Detect which cell encompasses the target text, then output its [x, y] center coordinate. 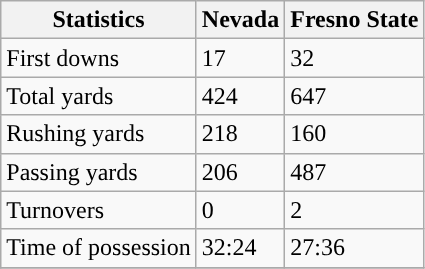
Time of possession [99, 248]
32:24 [240, 248]
17 [240, 58]
206 [240, 172]
Nevada [240, 20]
Total yards [99, 96]
160 [354, 134]
424 [240, 96]
Passing yards [99, 172]
27:36 [354, 248]
Rushing yards [99, 134]
Fresno State [354, 20]
32 [354, 58]
218 [240, 134]
487 [354, 172]
Statistics [99, 20]
2 [354, 210]
First downs [99, 58]
647 [354, 96]
Turnovers [99, 210]
0 [240, 210]
